Determine the [x, y] coordinate at the center of the cell enclosing the given text.  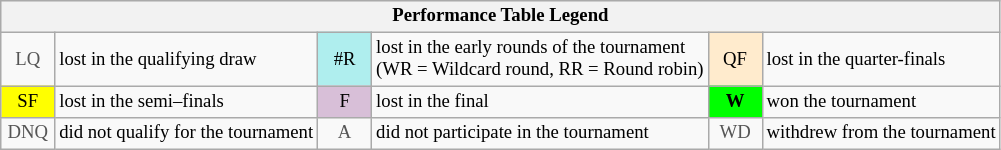
F [345, 102]
LQ [28, 60]
did not qualify for the tournament [186, 134]
withdrew from the tournament [881, 134]
lost in the quarter-finals [881, 60]
lost in the semi–finals [186, 102]
QF [735, 60]
SF [28, 102]
did not participate in the tournament [540, 134]
DNQ [28, 134]
lost in the qualifying draw [186, 60]
A [345, 134]
lost in the early rounds of the tournament(WR = Wildcard round, RR = Round robin) [540, 60]
won the tournament [881, 102]
#R [345, 60]
W [735, 102]
lost in the final [540, 102]
WD [735, 134]
Performance Table Legend [500, 16]
